Output the [x, y] coordinate of the center of the cell containing the given text.  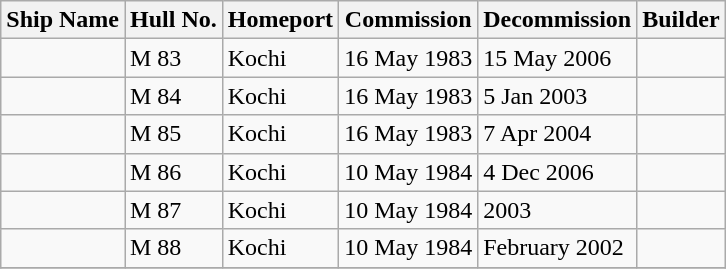
4 Dec 2006 [558, 172]
Ship Name [63, 20]
Decommission [558, 20]
5 Jan 2003 [558, 96]
Builder [681, 20]
2003 [558, 210]
M 84 [173, 96]
M 83 [173, 58]
7 Apr 2004 [558, 134]
15 May 2006 [558, 58]
Hull No. [173, 20]
M 88 [173, 248]
Commission [408, 20]
M 86 [173, 172]
February 2002 [558, 248]
M 87 [173, 210]
Homeport [280, 20]
M 85 [173, 134]
